Search for the cell housing the specified text and yield its (X, Y) center coordinate. 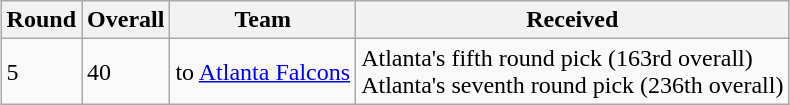
Round (41, 20)
40 (126, 72)
Atlanta's fifth round pick (163rd overall)Atlanta's seventh round pick (236th overall) (572, 72)
to Atlanta Falcons (263, 72)
5 (41, 72)
Overall (126, 20)
Team (263, 20)
Received (572, 20)
